Scan for the cell matching the given text and deliver its (X, Y) coordinate at center. 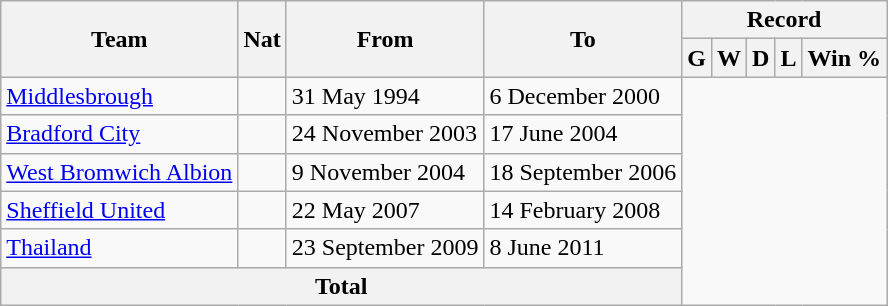
23 September 2009 (385, 248)
D (760, 58)
8 June 2011 (583, 248)
Team (120, 39)
24 November 2003 (385, 134)
G (697, 58)
Sheffield United (120, 210)
Middlesbrough (120, 96)
W (728, 58)
Thailand (120, 248)
9 November 2004 (385, 172)
Win % (844, 58)
6 December 2000 (583, 96)
31 May 1994 (385, 96)
West Bromwich Albion (120, 172)
From (385, 39)
14 February 2008 (583, 210)
Record (784, 20)
L (788, 58)
Nat (262, 39)
22 May 2007 (385, 210)
To (583, 39)
Total (342, 286)
17 June 2004 (583, 134)
Bradford City (120, 134)
18 September 2006 (583, 172)
